Capture the cell that displays the provided text and extract its (X, Y) central coordinate. 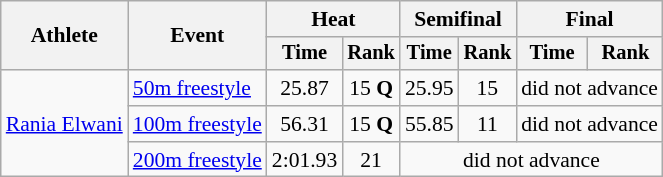
Heat (334, 19)
Final (590, 19)
11 (488, 124)
56.31 (304, 124)
55.85 (430, 124)
100m freestyle (198, 124)
15 (488, 88)
Semifinal (458, 19)
Athlete (64, 36)
25.95 (430, 88)
50m freestyle (198, 88)
Event (198, 36)
Rania Elwani (64, 124)
25.87 (304, 88)
